Capture the cell that displays the provided text and extract its (X, Y) central coordinate. 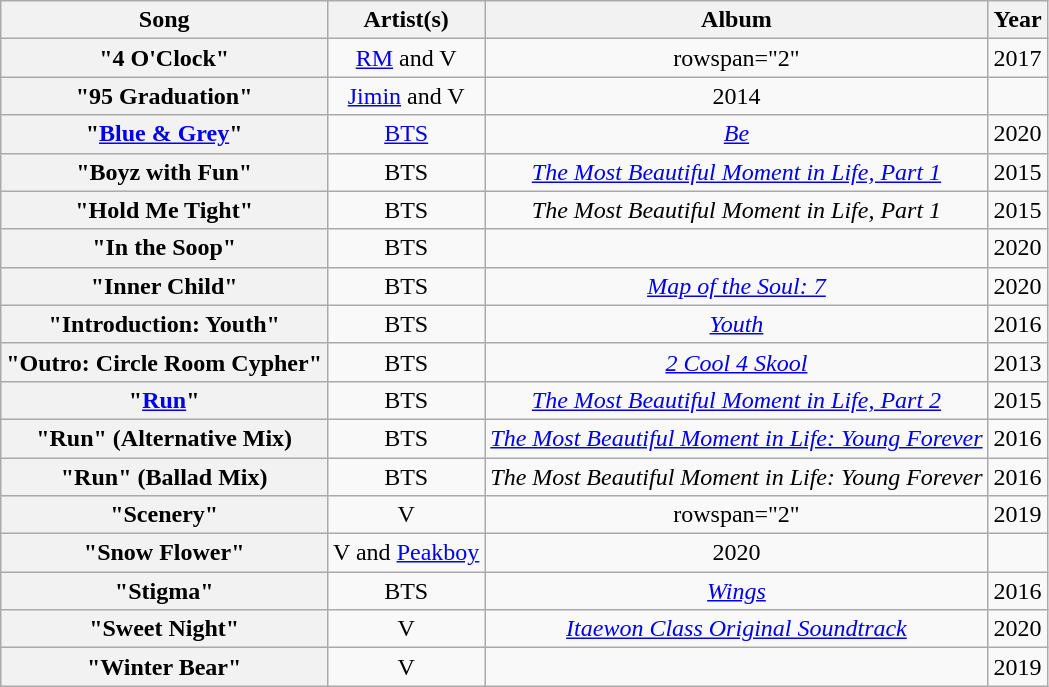
"Blue & Grey" (164, 134)
"Run" (Alternative Mix) (164, 438)
"Snow Flower" (164, 553)
Album (736, 20)
"4 O'Clock" (164, 58)
"Sweet Night" (164, 629)
"Scenery" (164, 515)
"Stigma" (164, 591)
"In the Soop" (164, 248)
Year (1018, 20)
V and Peakboy (406, 553)
Song (164, 20)
"Run" (164, 400)
"Boyz with Fun" (164, 172)
"Introduction: Youth" (164, 324)
The Most Beautiful Moment in Life, Part 2 (736, 400)
RM and V (406, 58)
Map of the Soul: 7 (736, 286)
"Run" (Ballad Mix) (164, 477)
"Inner Child" (164, 286)
2013 (1018, 362)
2 Cool 4 Skool (736, 362)
Artist(s) (406, 20)
2014 (736, 96)
Itaewon Class Original Soundtrack (736, 629)
"95 Graduation" (164, 96)
"Winter Bear" (164, 667)
"Outro: Circle Room Cypher" (164, 362)
Jimin and V (406, 96)
Youth (736, 324)
2017 (1018, 58)
Wings (736, 591)
"Hold Me Tight" (164, 210)
Be (736, 134)
